Return (X, Y) of the center of cell containing provided text 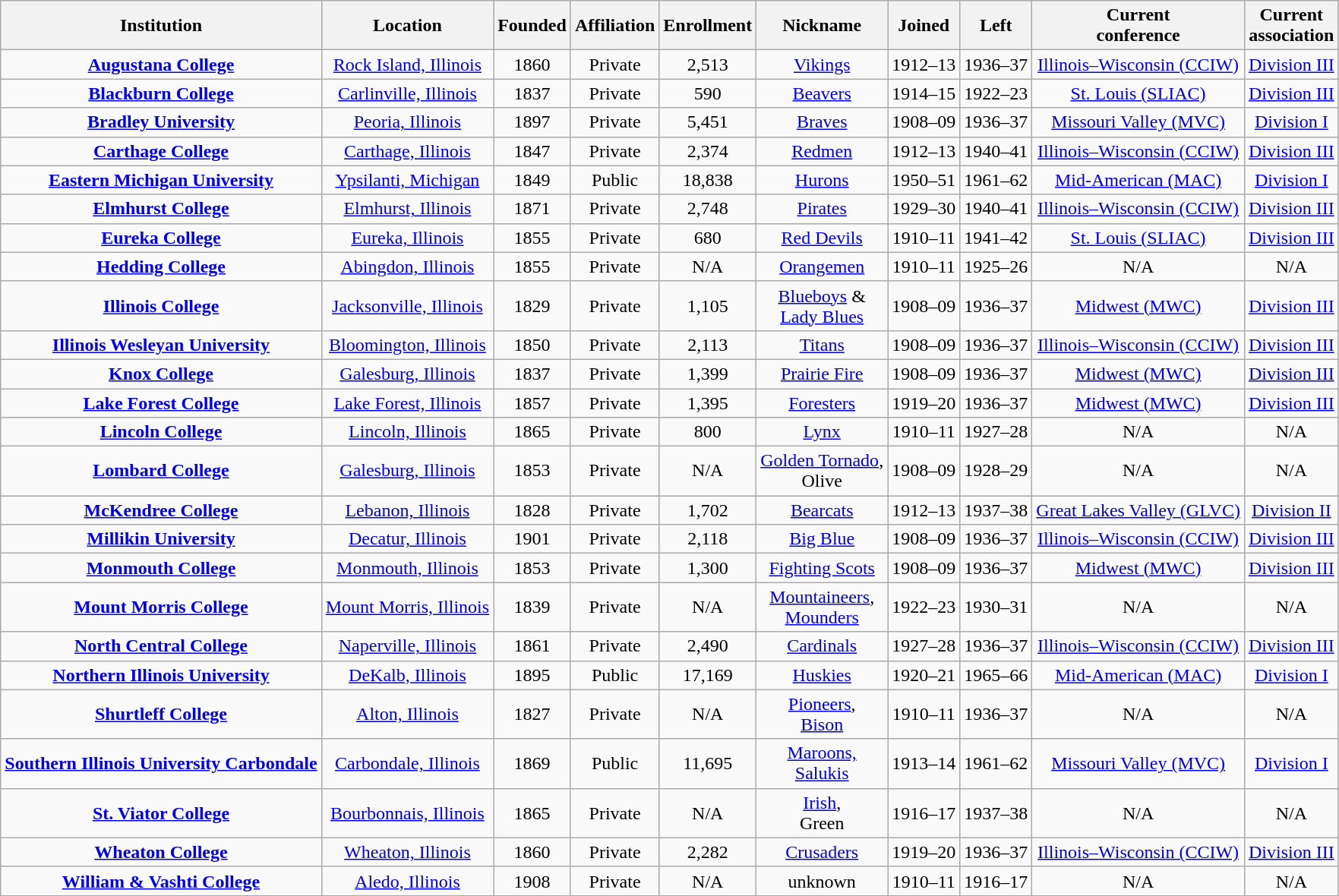
1929–30 (924, 209)
2,282 (708, 852)
1861 (532, 646)
Carbondale, Illinois (407, 764)
Pirates (822, 209)
Carthage, Illinois (407, 151)
5,451 (708, 122)
Vikings (822, 65)
Lincoln College (161, 432)
North Central College (161, 646)
Wheaton College (161, 852)
Redmen (822, 151)
Titans (822, 345)
Eureka College (161, 238)
1869 (532, 764)
1920–21 (924, 675)
Mount Morris College (161, 607)
Aledo, Illinois (407, 881)
1928–29 (996, 471)
Monmouth, Illinois (407, 568)
2,113 (708, 345)
Foresters (822, 403)
Eastern Michigan University (161, 180)
1827 (532, 714)
Rock Island, Illinois (407, 65)
Elmhurst College (161, 209)
1839 (532, 607)
Shurtleff College (161, 714)
1847 (532, 151)
Bourbonnais, Illinois (407, 812)
Maroons,Salukis (822, 764)
1930–31 (996, 607)
1913–14 (924, 764)
Lake Forest, Illinois (407, 403)
Northern Illinois University (161, 675)
1914–15 (924, 93)
1,399 (708, 374)
1,105 (708, 305)
Illinois College (161, 305)
St. Viator College (161, 812)
2,748 (708, 209)
Carlinville, Illinois (407, 93)
Illinois Wesleyan University (161, 345)
Alton, Illinois (407, 714)
1965–66 (996, 675)
Affiliation (614, 26)
Cardinals (822, 646)
Hedding College (161, 267)
Joined (924, 26)
1849 (532, 180)
1925–26 (996, 267)
Great Lakes Valley (GLVC) (1138, 510)
Bloomington, Illinois (407, 345)
Naperville, Illinois (407, 646)
800 (708, 432)
Bearcats (822, 510)
1871 (532, 209)
680 (708, 238)
Lincoln, Illinois (407, 432)
1,395 (708, 403)
17,169 (708, 675)
Huskies (822, 675)
1941–42 (996, 238)
Eureka, Illinois (407, 238)
11,695 (708, 764)
2,118 (708, 539)
1950–51 (924, 180)
Location (407, 26)
Orangemen (822, 267)
1897 (532, 122)
DeKalb, Illinois (407, 675)
Lombard College (161, 471)
Pioneers,Bison (822, 714)
Augustana College (161, 65)
Millikin University (161, 539)
Golden Tornado,Olive (822, 471)
Fighting Scots (822, 568)
2,374 (708, 151)
Braves (822, 122)
Blueboys &Lady Blues (822, 305)
2,490 (708, 646)
Big Blue (822, 539)
Ypsilanti, Michigan (407, 180)
1895 (532, 675)
Lake Forest College (161, 403)
1857 (532, 403)
Beavers (822, 93)
Currentassociation (1291, 26)
Wheaton, Illinois (407, 852)
Decatur, Illinois (407, 539)
Nickname (822, 26)
William & Vashti College (161, 881)
Currentconference (1138, 26)
Hurons (822, 180)
Bradley University (161, 122)
1828 (532, 510)
18,838 (708, 180)
2,513 (708, 65)
1,702 (708, 510)
Crusaders (822, 852)
590 (708, 93)
Knox College (161, 374)
McKendree College (161, 510)
1,300 (708, 568)
Institution (161, 26)
Irish,Green (822, 812)
Enrollment (708, 26)
unknown (822, 881)
Lynx (822, 432)
Monmouth College (161, 568)
Carthage College (161, 151)
Division II (1291, 510)
1850 (532, 345)
Founded (532, 26)
Mountaineers,Mounders (822, 607)
Lebanon, Illinois (407, 510)
Red Devils (822, 238)
Abingdon, Illinois (407, 267)
Mount Morris, Illinois (407, 607)
1908 (532, 881)
Jacksonville, Illinois (407, 305)
Prairie Fire (822, 374)
Blackburn College (161, 93)
1829 (532, 305)
Southern Illinois University Carbondale (161, 764)
Left (996, 26)
Elmhurst, Illinois (407, 209)
1901 (532, 539)
Peoria, Illinois (407, 122)
